Extract the [X, Y] coordinate from the center of the cell holding the provided text.  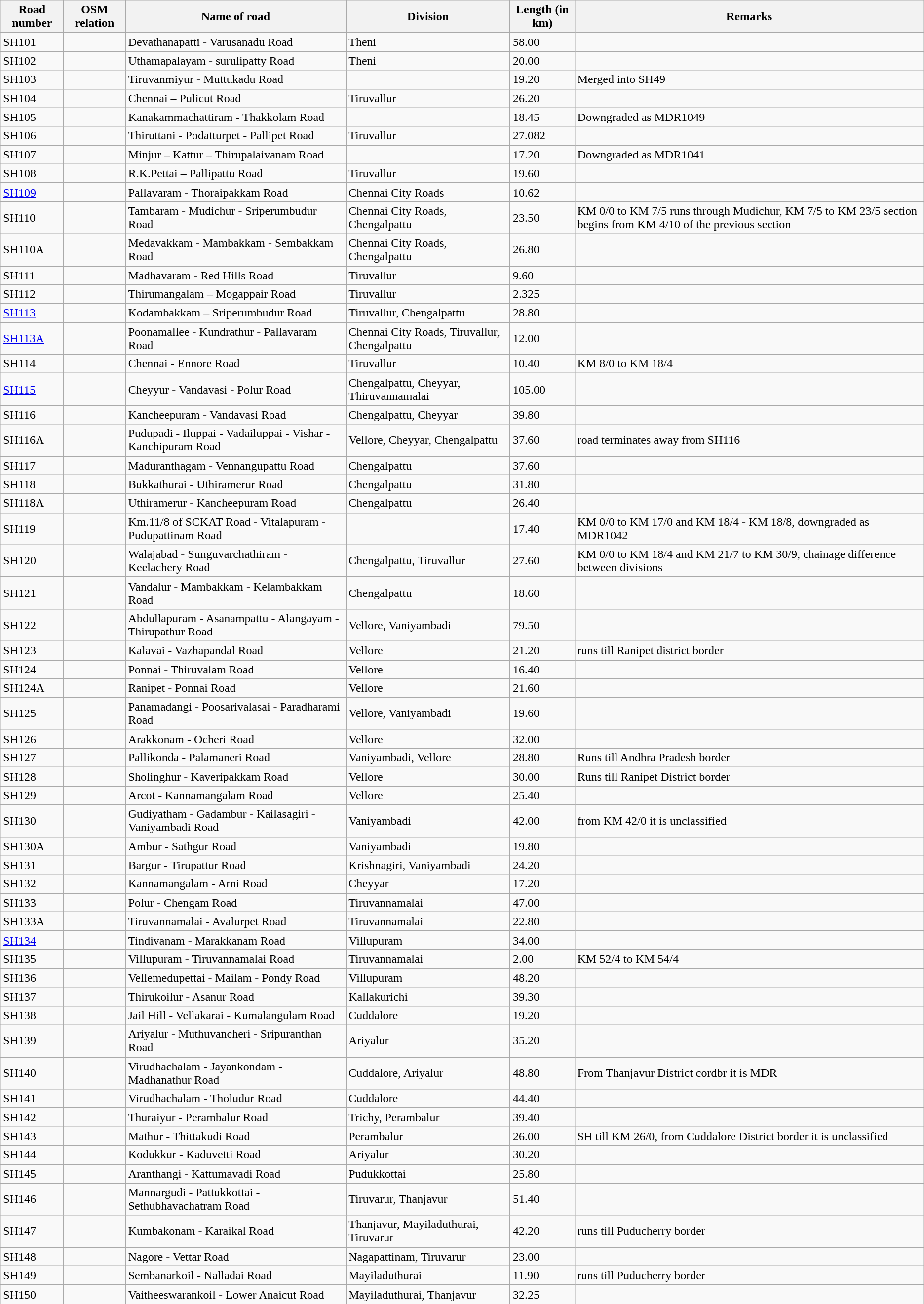
42.00 [542, 821]
SH137 [32, 997]
18.60 [542, 593]
79.50 [542, 625]
22.80 [542, 921]
KM 0/0 to KM 17/0 and KM 18/4 - KM 18/8, downgraded as MDR1042 [749, 528]
Thanjavur, Mayiladuthurai, Tiruvarur [428, 1231]
SH138 [32, 1016]
23.50 [542, 217]
42.20 [542, 1231]
Thuraiyur - Perambalur Road [236, 1117]
Devathanapatti - Varusanadu Road [236, 42]
Kanakammachattiram - Thakkolam Road [236, 117]
road terminates away from SH116 [749, 440]
Vellemedupettai - Mailam - Pondy Road [236, 978]
Remarks [749, 17]
SH113 [32, 313]
30.20 [542, 1155]
Ponnai - Thiruvalam Road [236, 669]
SH128 [32, 777]
runs till Ranipet district border [749, 650]
47.00 [542, 903]
Chennai City Roads [428, 192]
Krishnagiri, Vaniyambadi [428, 865]
48.20 [542, 978]
32.00 [542, 739]
26.40 [542, 503]
Sholinghur - Kaveripakkam Road [236, 777]
Kodambakkam – Sriperumbudur Road [236, 313]
SH123 [32, 650]
Nagore - Vettar Road [236, 1257]
27.082 [542, 136]
Chengalpattu, Tiruvallur [428, 561]
16.40 [542, 669]
Vaniyambadi, Vellore [428, 758]
SH118A [32, 503]
Chennai - Ennore Road [236, 364]
SH144 [32, 1155]
SH117 [32, 466]
Kancheepuram - Vandavasi Road [236, 415]
SH104 [32, 98]
Mathur - Thittakudi Road [236, 1136]
Nagapattinam, Tiruvarur [428, 1257]
From Thanjavur District cordbr it is MDR [749, 1073]
Merged into SH49 [749, 79]
SH139 [32, 1041]
Maduranthagam - Vennangupattu Road [236, 466]
Cuddalore, Ariyalur [428, 1073]
Bukkathurai - Uthiramerur Road [236, 484]
Ariyalur - Muthuvancheri - Sripuranthan Road [236, 1041]
Panamadangi - Poosarivalasai - Paradharami Road [236, 714]
Uthiramerur - Kancheepuram Road [236, 503]
32.25 [542, 1294]
21.60 [542, 688]
SH122 [32, 625]
20.00 [542, 61]
Kalavai - Vazhapandal Road [236, 650]
Tiruvanmiyur - Muttukadu Road [236, 79]
2.325 [542, 294]
Ambur - Sathgur Road [236, 846]
Poonamallee - Kundrathur - Pallavaram Road [236, 339]
Walajabad - Sunguvarchathiram - Keelachery Road [236, 561]
SH116A [32, 440]
SH147 [32, 1231]
Arcot - Kannamangalam Road [236, 795]
21.20 [542, 650]
31.80 [542, 484]
26.80 [542, 250]
SH113A [32, 339]
19.80 [542, 846]
SH108 [32, 173]
105.00 [542, 389]
Gudiyatham - Gadambur - Kailasagiri - Vaniyambadi Road [236, 821]
SH111 [32, 275]
Runs till Ranipet District border [749, 777]
Tambaram - Mudichur - Sriperumbudur Road [236, 217]
KM 8/0 to KM 18/4 [749, 364]
Perambalur [428, 1136]
SH143 [32, 1136]
Cheyyar [428, 884]
SH103 [32, 79]
18.45 [542, 117]
SH130 [32, 821]
25.40 [542, 795]
27.60 [542, 561]
Uthamapalayam - surulipatty Road [236, 61]
SH133A [32, 921]
Vellore, Cheyyar, Chengalpattu [428, 440]
SH127 [32, 758]
Kallakurichi [428, 997]
30.00 [542, 777]
Km.11/8 of SCKAT Road - Vitalapuram - Pudupattinam Road [236, 528]
SH110A [32, 250]
10.40 [542, 364]
SH131 [32, 865]
SH124 [32, 669]
SH112 [32, 294]
from KM 42/0 it is unclassified [749, 821]
35.20 [542, 1041]
SH till KM 26/0, from Cuddalore District border it is unclassified [749, 1136]
Medavakkam - Mambakkam - Sembakkam Road [236, 250]
SH145 [32, 1174]
Tindivanam - Marakkanam Road [236, 940]
SH149 [32, 1275]
SH129 [32, 795]
Downgraded as MDR1041 [749, 155]
KM 0/0 to KM 7/5 runs through Mudichur, KM 7/5 to KM 23/5 section begins from KM 4/10 of the previous section [749, 217]
Thirumangalam – Mogappair Road [236, 294]
39.80 [542, 415]
SH115 [32, 389]
Pudupadi - Iluppai - Vadailuppai - Vishar - Kanchipuram Road [236, 440]
Vandalur - Mambakkam - Kelambakkam Road [236, 593]
SH102 [32, 61]
Sembanarkoil - Nalladai Road [236, 1275]
KM 52/4 to KM 54/4 [749, 959]
2.00 [542, 959]
SH106 [32, 136]
Road number [32, 17]
24.20 [542, 865]
Pallikonda - Palamaneri Road [236, 758]
Name of road [236, 17]
Pallavaram - Thoraipakkam Road [236, 192]
Chennai City Roads, Tiruvallur, Chengalpattu [428, 339]
SH140 [32, 1073]
SH107 [32, 155]
SH118 [32, 484]
Arakkonam - Ocheri Road [236, 739]
KM 0/0 to KM 18/4 and KM 21/7 to KM 30/9, chainage difference between divisions [749, 561]
SH135 [32, 959]
Division [428, 17]
Chengalpattu, Cheyyar [428, 415]
SH126 [32, 739]
SH110 [32, 217]
Jail Hill - Vellakarai - Kumalangulam Road [236, 1016]
26.20 [542, 98]
Kumbakonam - Karaikal Road [236, 1231]
Tiruvannamalai - Avalurpet Road [236, 921]
SH150 [32, 1294]
Aranthangi - Kattumavadi Road [236, 1174]
34.00 [542, 940]
Trichy, Perambalur [428, 1117]
Chengalpattu, Cheyyar, Thiruvannamalai [428, 389]
Kannamangalam - Arni Road [236, 884]
58.00 [542, 42]
48.80 [542, 1073]
Vaitheeswarankoil - Lower Anaicut Road [236, 1294]
SH109 [32, 192]
Cheyyur - Vandavasi - Polur Road [236, 389]
Minjur – Kattur – Thirupalaivanam Road [236, 155]
Virudhachalam - Jayankondam - Madhanathur Road [236, 1073]
Ranipet - Ponnai Road [236, 688]
Virudhachalam - Tholudur Road [236, 1099]
SH120 [32, 561]
Runs till Andhra Pradesh border [749, 758]
Mayiladuthurai [428, 1275]
SH136 [32, 978]
Length (in km) [542, 17]
SH121 [32, 593]
44.40 [542, 1099]
10.62 [542, 192]
Pudukkottai [428, 1174]
Tiruvallur, Chengalpattu [428, 313]
23.00 [542, 1257]
12.00 [542, 339]
Bargur - Tirupattur Road [236, 865]
17.40 [542, 528]
SH133 [32, 903]
OSM relation [95, 17]
Abdullapuram - Asanampattu - Alangayam - Thirupathur Road [236, 625]
39.40 [542, 1117]
Tiruvarur, Thanjavur [428, 1199]
SH142 [32, 1117]
SH141 [32, 1099]
Kodukkur - Kaduvetti Road [236, 1155]
SH134 [32, 940]
R.K.Pettai – Pallipattu Road [236, 173]
39.30 [542, 997]
26.00 [542, 1136]
SH101 [32, 42]
Downgraded as MDR1049 [749, 117]
SH124A [32, 688]
25.80 [542, 1174]
SH125 [32, 714]
51.40 [542, 1199]
SH114 [32, 364]
Thirukoilur - Asanur Road [236, 997]
Thiruttani - Podatturpet - Pallipet Road [236, 136]
SH105 [32, 117]
SH132 [32, 884]
9.60 [542, 275]
Mannargudi - Pattukkottai - Sethubhavachatram Road [236, 1199]
Polur - Chengam Road [236, 903]
Mayiladuthurai, Thanjavur [428, 1294]
SH119 [32, 528]
Villupuram - Tiruvannamalai Road [236, 959]
Madhavaram - Red Hills Road [236, 275]
SH130A [32, 846]
SH146 [32, 1199]
Chennai – Pulicut Road [236, 98]
SH116 [32, 415]
SH148 [32, 1257]
11.90 [542, 1275]
